Extract the (x, y) coordinate from the center of the cell holding the provided text.  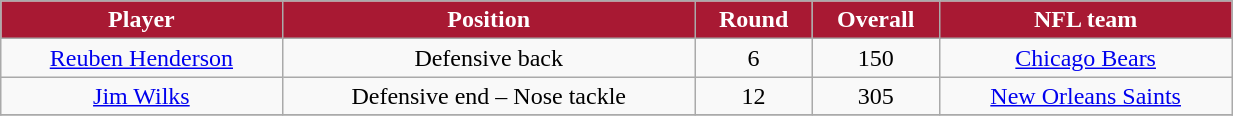
Player (142, 20)
Overall (876, 20)
305 (876, 96)
Reuben Henderson (142, 58)
12 (753, 96)
Defensive end – Nose tackle (488, 96)
Jim Wilks (142, 96)
Position (488, 20)
150 (876, 58)
Chicago Bears (1086, 58)
NFL team (1086, 20)
Defensive back (488, 58)
New Orleans Saints (1086, 96)
6 (753, 58)
Round (753, 20)
